Extract the [x, y] coordinate from the center of the cell holding the provided text.  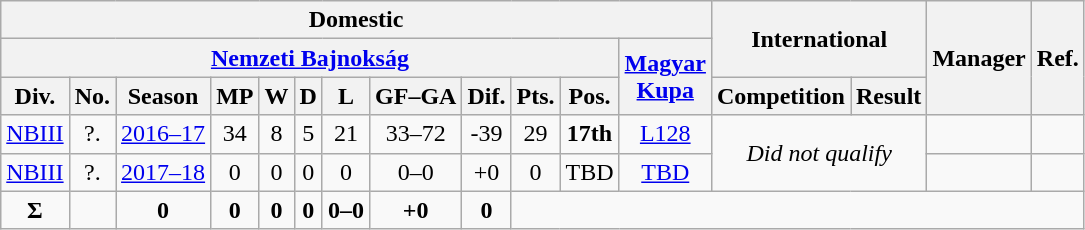
33–72 [416, 134]
L [346, 96]
29 [536, 134]
D [308, 96]
Did not qualify [818, 153]
Season [164, 96]
2017–18 [164, 172]
W [276, 96]
Manager [979, 58]
21 [346, 134]
No. [92, 96]
MP [235, 96]
Σ [35, 210]
L128 [665, 134]
Result [888, 96]
Competition [780, 96]
Dif. [486, 96]
GF–GA [416, 96]
Ref. [1058, 58]
17th [590, 134]
Nemzeti Bajnokság [310, 58]
-39 [486, 134]
International [818, 39]
2016–17 [164, 134]
Pos. [590, 96]
5 [308, 134]
Domestic [356, 20]
MagyarKupa [665, 77]
Pts. [536, 96]
8 [276, 134]
34 [235, 134]
Div. [35, 96]
